Locate the cell with the specified text and output its [x, y] center coordinate. 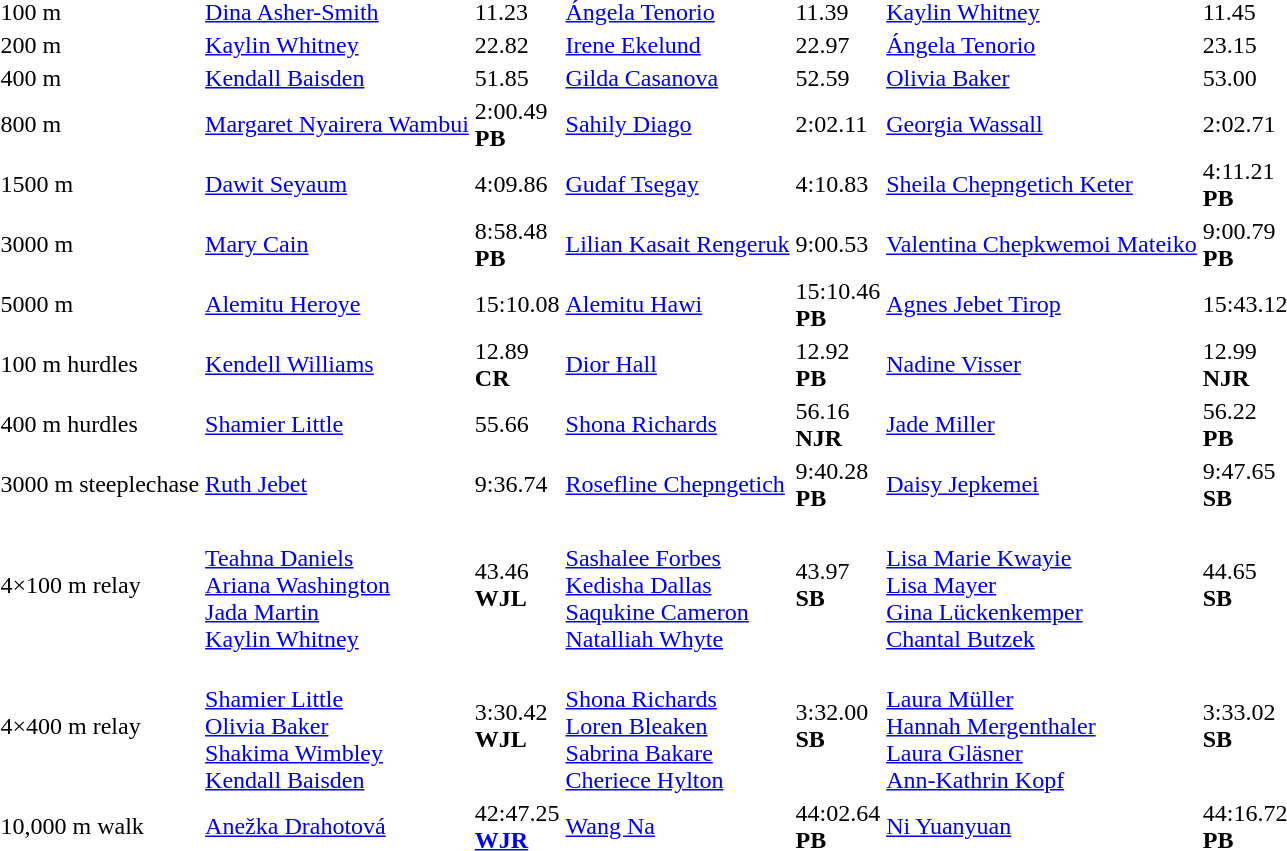
Dawit Seyaum [338, 184]
Alemitu Heroye [338, 304]
Sashalee ForbesKedisha DallasSaqukine CameronNatalliah Whyte [678, 585]
Dior Hall [678, 364]
Agnes Jebet Tirop [1042, 304]
55.66 [517, 424]
Ángela Tenorio [1042, 45]
Daisy Jepkemei [1042, 484]
Lilian Kasait Rengeruk [678, 244]
3:30.42 WJL [517, 726]
Shamier Little [338, 424]
52.59 [838, 78]
Nadine Visser [1042, 364]
56.16 NJR [838, 424]
2:00.49 PB [517, 124]
Sheila Chepngetich Keter [1042, 184]
43.46 WJL [517, 585]
Gudaf Tsegay [678, 184]
Georgia Wassall [1042, 124]
2:02.11 [838, 124]
Margaret Nyairera Wambui [338, 124]
Kendell Williams [338, 364]
Kaylin Whitney [338, 45]
Laura MüllerHannah MergenthalerLaura GläsnerAnn-Kathrin Kopf [1042, 726]
Shona RichardsLoren BleakenSabrina BakareCheriece Hylton [678, 726]
Gilda Casanova [678, 78]
Rosefline Chepngetich [678, 484]
Lisa Marie KwayieLisa MayerGina LückenkemperChantal Butzek [1042, 585]
Irene Ekelund [678, 45]
4:10.83 [838, 184]
Valentina Chepkwemoi Mateiko [1042, 244]
Shona Richards [678, 424]
Teahna DanielsAriana WashingtonJada MartinKaylin Whitney [338, 585]
Olivia Baker [1042, 78]
9:36.74 [517, 484]
9:00.53 [838, 244]
Shamier LittleOlivia BakerShakima WimbleyKendall Baisden [338, 726]
Kendall Baisden [338, 78]
15:10.46 PB [838, 304]
8:58.48 PB [517, 244]
43.97 SB [838, 585]
22.97 [838, 45]
Sahily Diago [678, 124]
3:32.00 SB [838, 726]
Mary Cain [338, 244]
12.92 PB [838, 364]
12.89 CR [517, 364]
Ruth Jebet [338, 484]
Jade Miller [1042, 424]
15:10.08 [517, 304]
4:09.86 [517, 184]
9:40.28 PB [838, 484]
22.82 [517, 45]
51.85 [517, 78]
Alemitu Hawi [678, 304]
